Output the (X, Y) coordinate of the center of the cell containing the given text.  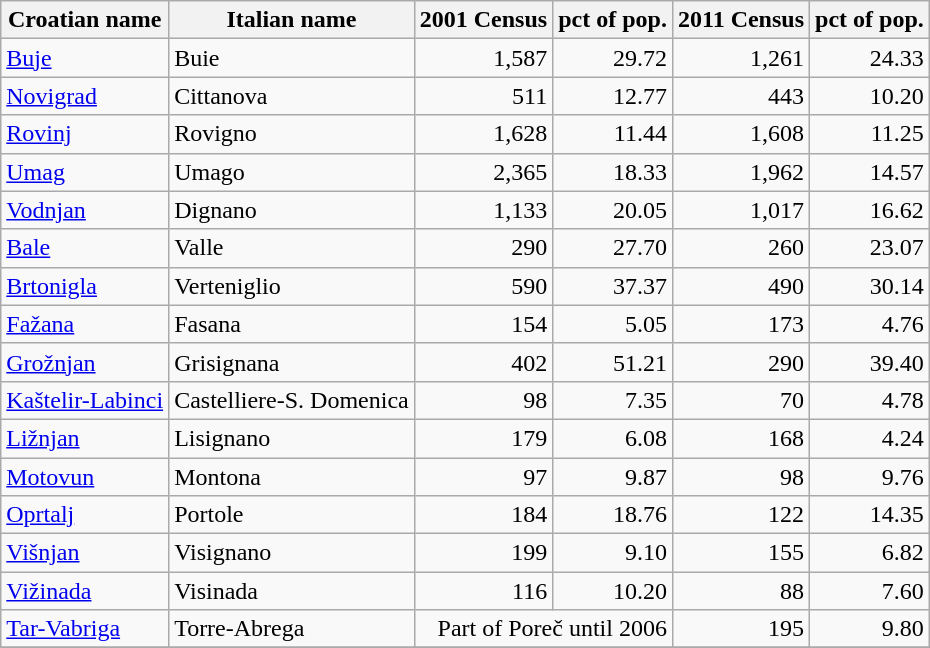
Brtonigla (85, 286)
Tar-Vabriga (85, 629)
Italian name (292, 20)
154 (483, 324)
1,017 (740, 210)
Fasana (292, 324)
1,608 (740, 134)
4.24 (870, 438)
Visignano (292, 553)
1,261 (740, 58)
18.76 (613, 515)
199 (483, 553)
Lisignano (292, 438)
Vižinada (85, 591)
5.05 (613, 324)
9.87 (613, 477)
2,365 (483, 172)
Grisignana (292, 362)
490 (740, 286)
Visinada (292, 591)
29.72 (613, 58)
1,962 (740, 172)
Višnjan (85, 553)
Novigrad (85, 96)
Castelliere-S. Domenica (292, 400)
Buje (85, 58)
2011 Census (740, 20)
Dignano (292, 210)
Part of Poreč until 2006 (543, 629)
Oprtalj (85, 515)
Grožnjan (85, 362)
173 (740, 324)
88 (740, 591)
511 (483, 96)
184 (483, 515)
11.44 (613, 134)
7.60 (870, 591)
Kaštelir-Labinci (85, 400)
6.82 (870, 553)
195 (740, 629)
Umag (85, 172)
9.80 (870, 629)
Bale (85, 248)
Portole (292, 515)
402 (483, 362)
Torre-Abrega (292, 629)
116 (483, 591)
11.25 (870, 134)
155 (740, 553)
Motovun (85, 477)
Verteniglio (292, 286)
260 (740, 248)
Ližnjan (85, 438)
9.76 (870, 477)
39.40 (870, 362)
179 (483, 438)
97 (483, 477)
37.37 (613, 286)
18.33 (613, 172)
14.35 (870, 515)
590 (483, 286)
14.57 (870, 172)
1,133 (483, 210)
443 (740, 96)
Vodnjan (85, 210)
30.14 (870, 286)
23.07 (870, 248)
9.10 (613, 553)
16.62 (870, 210)
70 (740, 400)
Croatian name (85, 20)
Buie (292, 58)
12.77 (613, 96)
Rovigno (292, 134)
51.21 (613, 362)
20.05 (613, 210)
Umago (292, 172)
2001 Census (483, 20)
168 (740, 438)
7.35 (613, 400)
4.78 (870, 400)
Rovinj (85, 134)
27.70 (613, 248)
Valle (292, 248)
Cittanova (292, 96)
4.76 (870, 324)
122 (740, 515)
6.08 (613, 438)
1,587 (483, 58)
Montona (292, 477)
1,628 (483, 134)
24.33 (870, 58)
Fažana (85, 324)
